For the text-containing cell, return its midpoint in (X, Y) coordinate format. 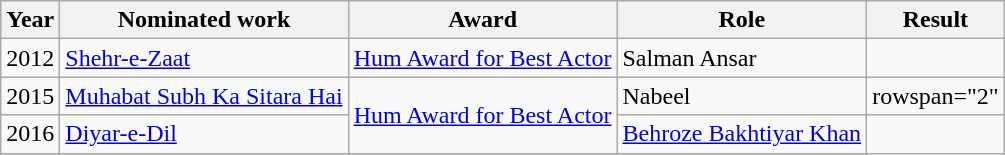
Diyar-e-Dil (204, 134)
Salman Ansar (742, 58)
Nominated work (204, 20)
2016 (30, 134)
Year (30, 20)
Behroze Bakhtiyar Khan (742, 134)
rowspan="2" (936, 96)
Muhabat Subh Ka Sitara Hai (204, 96)
Nabeel (742, 96)
Role (742, 20)
Award (482, 20)
Shehr-e-Zaat (204, 58)
Result (936, 20)
2012 (30, 58)
2015 (30, 96)
